Find where the given text appears and provide that cell's center as (X, Y) coordinate. 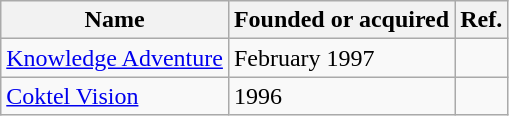
Name (115, 20)
Knowledge Adventure (115, 58)
Founded or acquired (341, 20)
February 1997 (341, 58)
1996 (341, 96)
Coktel Vision (115, 96)
Ref. (482, 20)
